Determine the (x, y) coordinate at the center of the cell enclosing the given text.  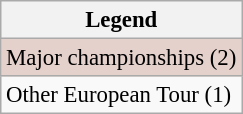
Legend (122, 20)
Major championships (2) (122, 58)
Other European Tour (1) (122, 95)
